Pinpoint the cell where the given text exists, returning its [x, y] midpoint coordinate. 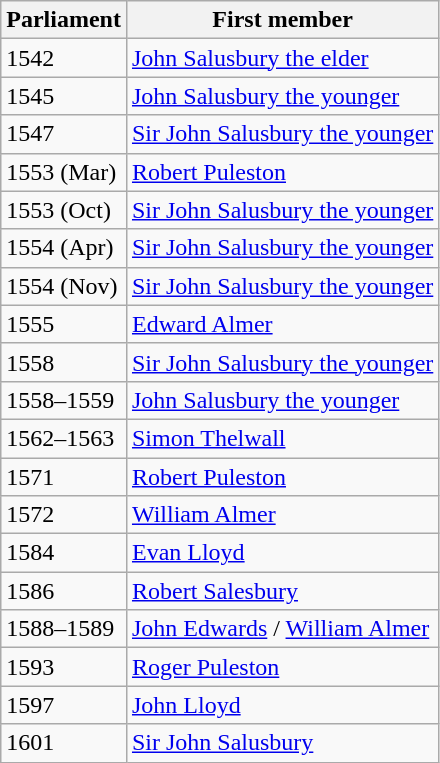
1542 [64, 58]
1553 (Oct) [64, 210]
1584 [64, 553]
First member [282, 20]
John Lloyd [282, 705]
1554 (Nov) [64, 286]
William Almer [282, 515]
Simon Thelwall [282, 438]
1555 [64, 324]
1558 [64, 362]
1597 [64, 705]
John Salusbury the elder [282, 58]
1593 [64, 667]
Edward Almer [282, 324]
Roger Puleston [282, 667]
1572 [64, 515]
Robert Salesbury [282, 591]
John Edwards / William Almer [282, 629]
Evan Lloyd [282, 553]
1586 [64, 591]
1601 [64, 743]
1547 [64, 134]
1553 (Mar) [64, 172]
1558–1559 [64, 400]
1588–1589 [64, 629]
Parliament [64, 20]
1545 [64, 96]
Sir John Salusbury [282, 743]
1554 (Apr) [64, 248]
1562–1563 [64, 438]
1571 [64, 477]
